Provide the (x, y) coordinate of the cell's center where the given text is located.  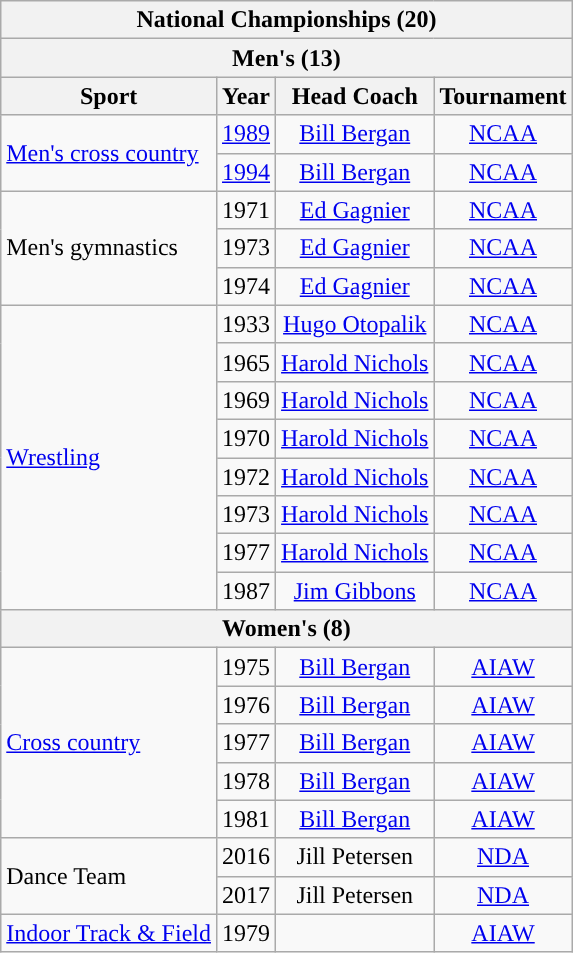
Dance Team (109, 876)
2016 (246, 857)
1981 (246, 819)
1970 (246, 438)
1933 (246, 324)
Hugo Otopalik (355, 324)
Wrestling (109, 457)
1971 (246, 210)
Men's (13) (286, 58)
1974 (246, 286)
1975 (246, 667)
Head Coach (355, 96)
1969 (246, 400)
1979 (246, 933)
1994 (246, 172)
Cross country (109, 743)
2017 (246, 895)
Indoor Track & Field (109, 933)
1987 (246, 591)
Tournament (503, 96)
1978 (246, 781)
National Championships (20) (286, 20)
Men's cross country (109, 153)
Year (246, 96)
1965 (246, 362)
1972 (246, 477)
1989 (246, 134)
Men's gymnastics (109, 248)
Women's (8) (286, 629)
Sport (109, 96)
1976 (246, 705)
Jim Gibbons (355, 591)
